Find where the given text appears and provide that cell's center as (x, y) coordinate. 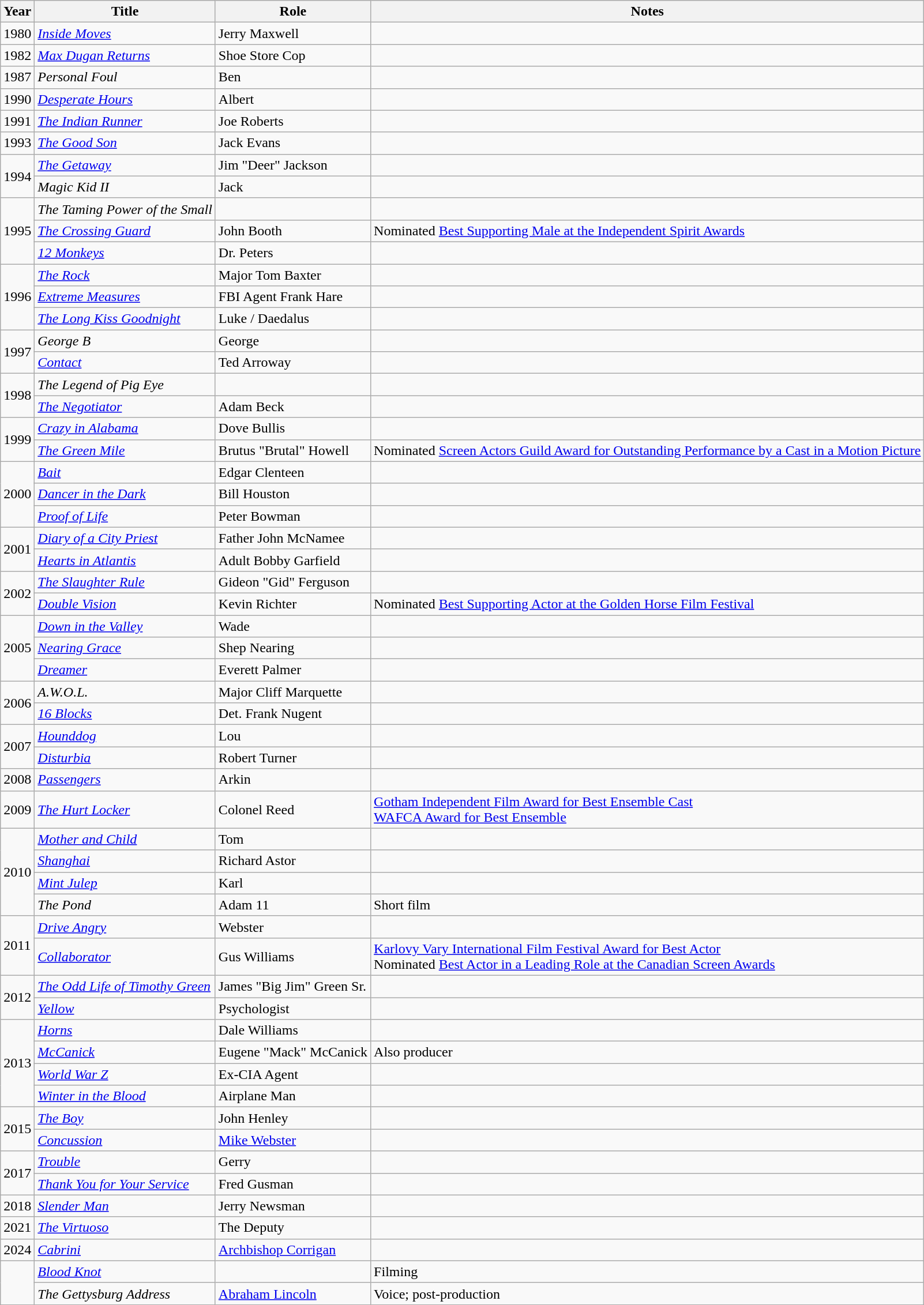
Everett Palmer (293, 670)
The Indian Runner (125, 121)
Contact (125, 363)
World War Z (125, 1074)
Horns (125, 1031)
2009 (17, 810)
The Hurt Locker (125, 810)
James "Big Jim" Green Sr. (293, 986)
Det. Frank Nugent (293, 714)
The Getaway (125, 165)
Magic Kid II (125, 187)
1993 (17, 143)
2024 (17, 1250)
The Virtuoso (125, 1228)
Jack (293, 187)
Dreamer (125, 670)
George B (125, 341)
Hounddog (125, 736)
Trouble (125, 1162)
Psychologist (293, 1009)
2012 (17, 997)
Notes (647, 12)
1987 (17, 77)
The Gettysburg Address (125, 1293)
Passengers (125, 780)
Peter Bowman (293, 516)
Nominated Screen Actors Guild Award for Outstanding Performance by a Cast in a Motion Picture (647, 450)
The Good Son (125, 143)
A.W.O.L. (125, 692)
Eugene "Mack" McCanick (293, 1052)
The Negotiator (125, 407)
Adult Bobby Garfield (293, 560)
1990 (17, 99)
2018 (17, 1206)
John Booth (293, 231)
Shoe Store Cop (293, 55)
Dove Bullis (293, 428)
Role (293, 12)
Kevin Richter (293, 604)
The Crossing Guard (125, 231)
Abraham Lincoln (293, 1293)
Dancer in the Dark (125, 494)
Voice; post-production (647, 1293)
The Slaughter Rule (125, 582)
2013 (17, 1063)
2007 (17, 747)
Father John McNamee (293, 538)
12 Monkeys (125, 253)
Proof of Life (125, 516)
2000 (17, 494)
2015 (17, 1129)
The Boy (125, 1118)
1996 (17, 297)
Gus Williams (293, 956)
Title (125, 12)
Winter in the Blood (125, 1096)
Ted Arroway (293, 363)
Desperate Hours (125, 99)
1999 (17, 439)
Nearing Grace (125, 648)
Ben (293, 77)
McCanick (125, 1052)
Inside Moves (125, 33)
The Green Mile (125, 450)
1995 (17, 231)
Shanghai (125, 861)
Mike Webster (293, 1140)
Major Cliff Marquette (293, 692)
Joe Roberts (293, 121)
Bill Houston (293, 494)
Karlovy Vary International Film Festival Award for Best ActorNominated Best Actor in a Leading Role at the Canadian Screen Awards (647, 956)
Also producer (647, 1052)
The Legend of Pig Eye (125, 385)
The Pond (125, 905)
John Henley (293, 1118)
Airplane Man (293, 1096)
Dale Williams (293, 1031)
Gotham Independent Film Award for Best Ensemble CastWAFCA Award for Best Ensemble (647, 810)
Nominated Best Supporting Male at the Independent Spirit Awards (647, 231)
2001 (17, 549)
1997 (17, 352)
Adam Beck (293, 407)
16 Blocks (125, 714)
Mint Julep (125, 883)
Slender Man (125, 1206)
George (293, 341)
2010 (17, 872)
The Long Kiss Goodnight (125, 319)
Archbishop Corrigan (293, 1250)
2002 (17, 593)
Lou (293, 736)
Jerry Maxwell (293, 33)
The Deputy (293, 1228)
Extreme Measures (125, 297)
Year (17, 12)
2011 (17, 946)
Shep Nearing (293, 648)
Albert (293, 99)
The Taming Power of the Small (125, 209)
1994 (17, 176)
Jerry Newsman (293, 1206)
Edgar Clenteen (293, 472)
Webster (293, 927)
Wade (293, 626)
The Odd Life of Timothy Green (125, 986)
2017 (17, 1173)
Nominated Best Supporting Actor at the Golden Horse Film Festival (647, 604)
2005 (17, 648)
Hearts in Atlantis (125, 560)
Dr. Peters (293, 253)
Yellow (125, 1009)
Down in the Valley (125, 626)
Arkin (293, 780)
The Rock (125, 275)
Collaborator (125, 956)
Gideon "Gid" Ferguson (293, 582)
Double Vision (125, 604)
Fred Gusman (293, 1184)
Blood Knot (125, 1272)
Diary of a City Priest (125, 538)
Drive Angry (125, 927)
Richard Astor (293, 861)
Short film (647, 905)
Ex-CIA Agent (293, 1074)
Jim "Deer" Jackson (293, 165)
Colonel Reed (293, 810)
Gerry (293, 1162)
FBI Agent Frank Hare (293, 297)
Crazy in Alabama (125, 428)
Luke / Daedalus (293, 319)
1980 (17, 33)
Adam 11 (293, 905)
Mother and Child (125, 839)
Disturbia (125, 758)
Major Tom Baxter (293, 275)
Tom (293, 839)
Concussion (125, 1140)
Brutus "Brutal" Howell (293, 450)
1998 (17, 396)
2006 (17, 703)
Filming (647, 1272)
1982 (17, 55)
Jack Evans (293, 143)
Karl (293, 883)
Personal Foul (125, 77)
2021 (17, 1228)
2008 (17, 780)
Thank You for Your Service (125, 1184)
Cabrini (125, 1250)
1991 (17, 121)
Bait (125, 472)
Robert Turner (293, 758)
Max Dugan Returns (125, 55)
